Identify which cell holds the provided text, then report its [x, y] central coordinate. 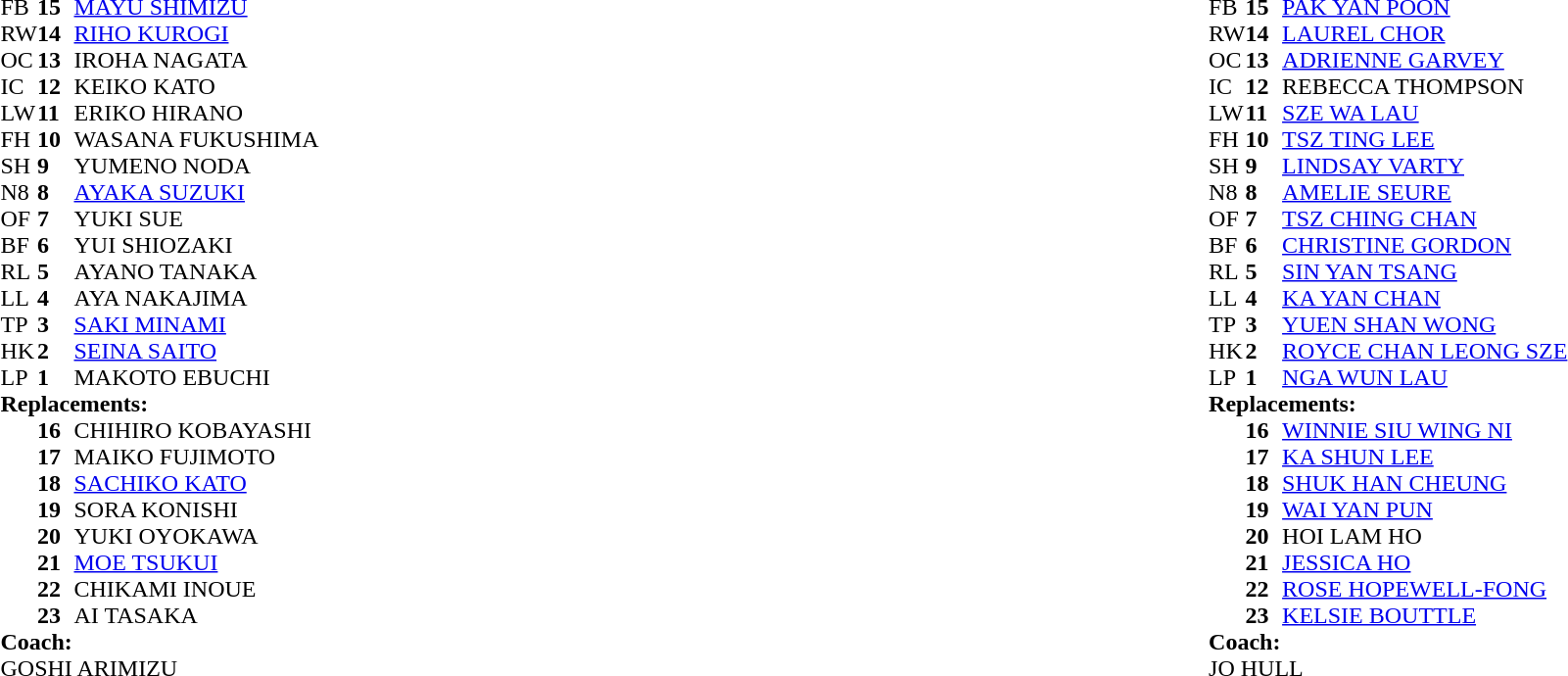
KA YAN CHAN [1424, 298]
YUEN SHAN WONG [1424, 325]
ROSE HOPEWELL-FONG [1424, 590]
YUKI SUE [197, 219]
YUI SHIOZAKI [197, 245]
ROYCE CHAN LEONG SZE [1424, 351]
WINNIE SIU WING NI [1424, 431]
MAIKO FUJIMOTO [197, 457]
LINDSAY VARTY [1424, 167]
SEINA SAITO [197, 351]
HOI LAM HO [1424, 537]
TSZ TING LEE [1424, 139]
KEIKO KATO [197, 86]
ERIKO HIRANO [197, 114]
REBECCA THOMPSON [1424, 86]
TSZ CHING CHAN [1424, 219]
CHIHIRO KOBAYASHI [197, 431]
KA SHUN LEE [1424, 457]
JESSICA HO [1424, 562]
MAKOTO EBUCHI [197, 378]
AI TASAKA [197, 615]
YUMENO NODA [197, 167]
AMELIE SEURE [1424, 192]
CHRISTINE GORDON [1424, 245]
SACHIKO KATO [197, 484]
ADRIENNE GARVEY [1424, 61]
NGA WUN LAU [1424, 378]
WAI YAN PUN [1424, 509]
RIHO KUROGI [197, 33]
SORA KONISHI [197, 509]
IROHA NAGATA [197, 61]
CHIKAMI INOUE [197, 590]
SZE WA LAU [1424, 114]
LAUREL CHOR [1424, 33]
MOE TSUKUI [197, 562]
AYA NAKAJIMA [197, 298]
AYAKA SUZUKI [197, 192]
WASANA FUKUSHIMA [197, 139]
KELSIE BOUTTLE [1424, 615]
SAKI MINAMI [197, 325]
YUKI OYOKAWA [197, 537]
AYANO TANAKA [197, 272]
SIN YAN TSANG [1424, 272]
SHUK HAN CHEUNG [1424, 484]
